Return [x, y] of the center of cell containing provided text 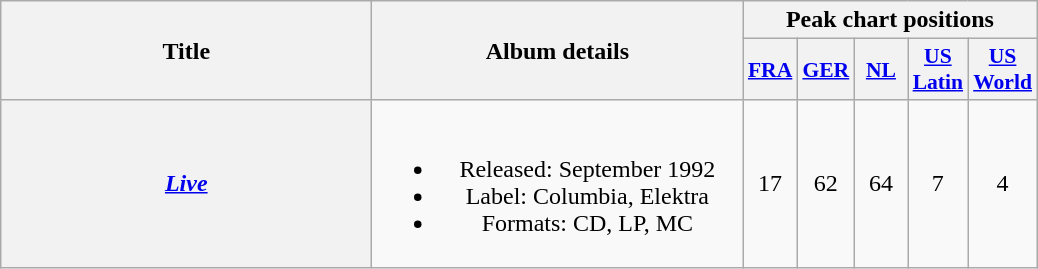
NL [880, 70]
FRA [770, 70]
17 [770, 184]
US World [1002, 70]
4 [1002, 184]
7 [938, 184]
62 [826, 184]
Peak chart positions [890, 20]
Released: September 1992Label: Columbia, ElektraFormats: CD, LP, MC [558, 184]
Title [186, 50]
GER [826, 70]
Live [186, 184]
64 [880, 184]
US Latin [938, 70]
Album details [558, 50]
